Provide the [x, y] coordinate of the cell's center where the given text is located.  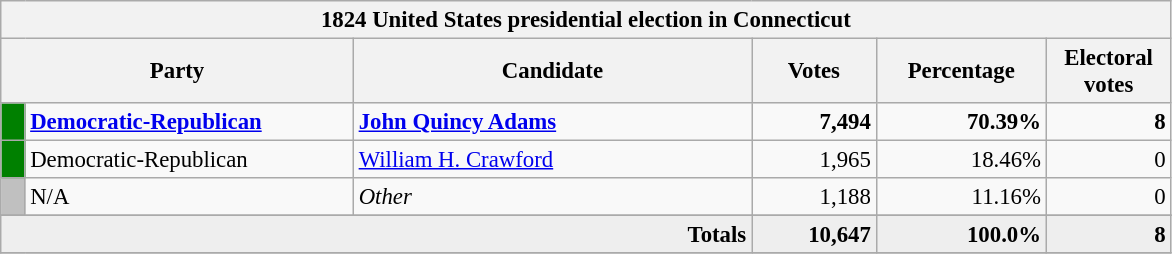
William H. Crawford [552, 160]
Candidate [552, 72]
N/A [189, 197]
11.16% [961, 197]
70.39% [961, 122]
7,494 [814, 122]
1824 United States presidential election in Connecticut [586, 20]
John Quincy Adams [552, 122]
18.46% [961, 160]
10,647 [814, 235]
Other [552, 197]
100.0% [961, 235]
Party [178, 72]
1,965 [814, 160]
Percentage [961, 72]
Votes [814, 72]
Totals [376, 235]
1,188 [814, 197]
Electoral votes [1108, 72]
